Return [X, Y] of the center of cell containing provided text 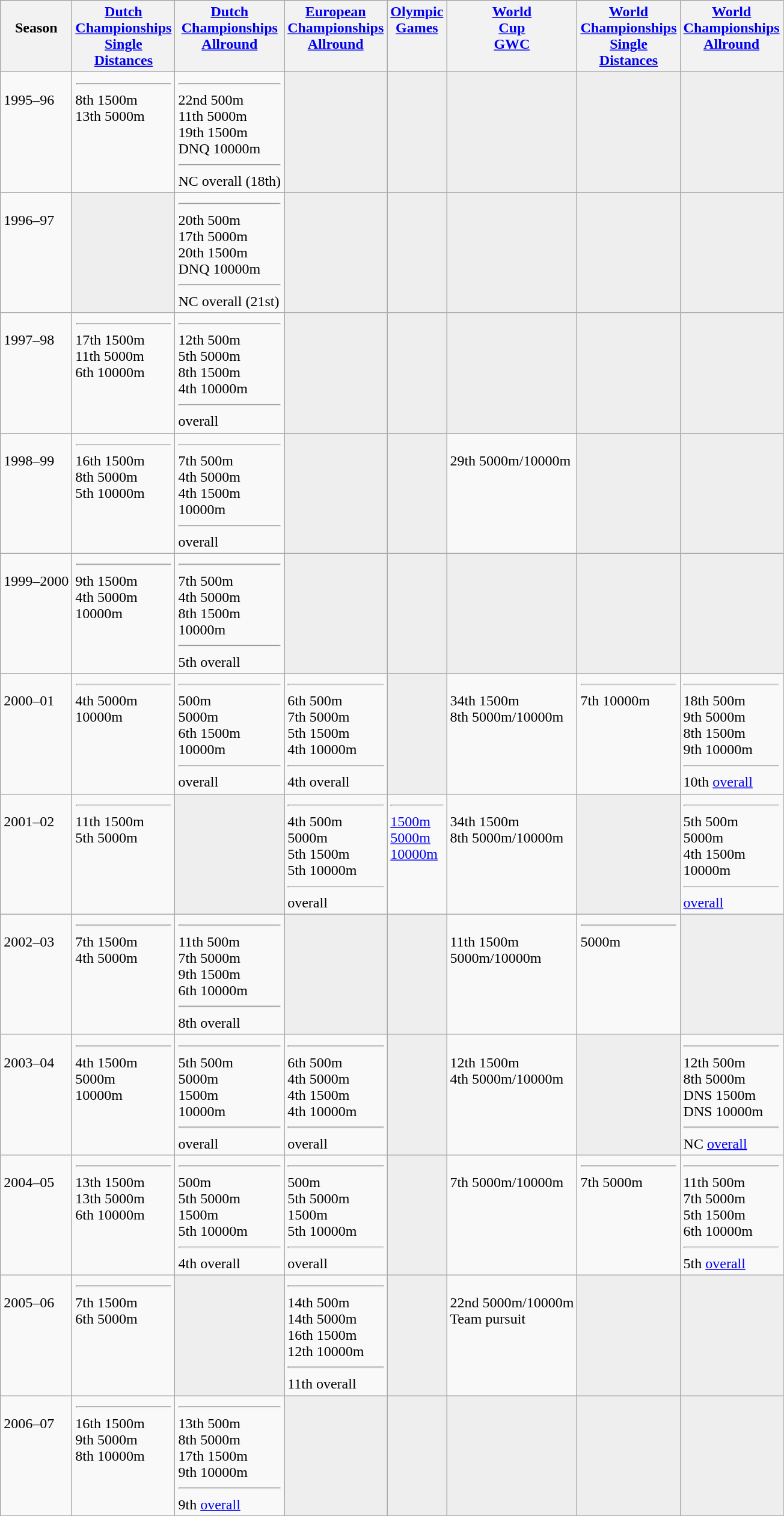
11th 1500m 5000m/10000m [512, 974]
World Championships Allround [731, 36]
7th 5000m [629, 1215]
1996–97 [36, 253]
2004–05 [36, 1215]
9th 1500m 4th 5000m 10000m [124, 613]
1995–96 [36, 132]
8th 1500m 13th 5000m [124, 132]
17th 1500m 11th 5000m 6th 10000m [124, 373]
11th 500m 7th 5000m 9th 1500m 6th 10000m 8th overall [230, 974]
Olympic Games [417, 36]
22nd 500m 11th 5000m 19th 1500m DNQ 10000m NC overall (18th) [230, 132]
World Cup GWC [512, 36]
5th 500m 5000m 1500m 10000m overall [230, 1094]
5000m [629, 974]
1500m 5000m 10000m [417, 854]
2003–04 [36, 1094]
6th 500m 7th 5000m 5th 1500m 4th 10000m 4th overall [335, 734]
22nd 5000m/10000m Team pursuit [512, 1335]
2006–07 [36, 1455]
14th 500m 14th 5000m 16th 1500m 12th 10000m 11th overall [335, 1335]
11th 500m 7th 5000m 5th 1500m 6th 10000m 5th overall [731, 1215]
12th 1500m 4th 5000m/10000m [512, 1094]
European Championships Allround [335, 36]
2000–01 [36, 734]
4th 1500m 5000m 10000m [124, 1094]
7th 1500m 4th 5000m [124, 974]
1997–98 [36, 373]
500m 5000m 6th 1500m 10000m overall [230, 734]
12th 500m 8th 5000m DNS 1500m DNS 10000m NC overall [731, 1094]
7th 1500m 6th 5000m [124, 1335]
6th 500m 4th 5000m 4th 1500m 4th 10000m overall [335, 1094]
16th 1500m 8th 5000m 5th 10000m [124, 493]
12th 500m 5th 5000m 8th 1500m 4th 10000m overall [230, 373]
7th 10000m [629, 734]
500m 5th 5000m 1500m 5th 10000m overall [335, 1215]
4th 5000m 10000m [124, 734]
20th 500m 17th 5000m 20th 1500m DNQ 10000m NC overall (21st) [230, 253]
500m 5th 5000m 1500m 5th 10000m 4th overall [230, 1215]
13th 500m 8th 5000m 17th 1500m 9th 10000m 9th overall [230, 1455]
29th 5000m/10000m [512, 493]
5th 500m 5000m 4th 1500m 10000m overall [731, 854]
11th 1500m 5th 5000m [124, 854]
7th 5000m/10000m [512, 1215]
1998–99 [36, 493]
2001–02 [36, 854]
2005–06 [36, 1335]
4th 500m 5000m 5th 1500m 5th 10000m overall [335, 854]
7th 500m 4th 5000m 4th 1500m 10000m overall [230, 493]
Dutch Championships Allround [230, 36]
13th 1500m 13th 5000m 6th 10000m [124, 1215]
18th 500m 9th 5000m 8th 1500m 9th 10000m 10th overall [731, 734]
Season [36, 36]
7th 500m 4th 5000m 8th 1500m 10000m 5th overall [230, 613]
16th 1500m 9th 5000m 8th 10000m [124, 1455]
World Championships Single Distances [629, 36]
2002–03 [36, 974]
1999–2000 [36, 613]
Dutch Championships Single Distances [124, 36]
